Detect which cell encompasses the target text, then output its [X, Y] center coordinate. 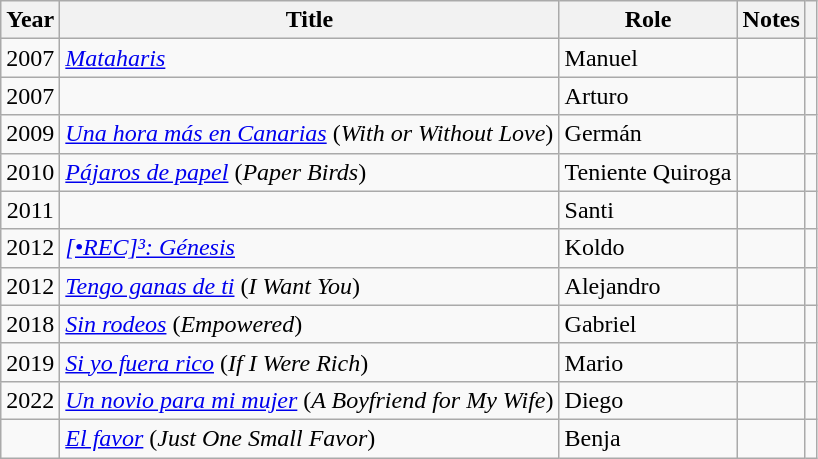
Year [30, 20]
Santi [648, 210]
2011 [30, 210]
Manuel [648, 58]
2019 [30, 362]
Mataharis [310, 58]
Benja [648, 438]
Diego [648, 400]
[•REC]³: Génesis [310, 248]
2018 [30, 324]
Pájaros de papel (Paper Birds) [310, 172]
Koldo [648, 248]
Mario [648, 362]
Gabriel [648, 324]
El favor (Just One Small Favor) [310, 438]
2010 [30, 172]
Sin rodeos (Empowered) [310, 324]
Una hora más en Canarias (With or Without Love) [310, 134]
Alejandro [648, 286]
2009 [30, 134]
2022 [30, 400]
Tengo ganas de ti (I Want You) [310, 286]
Role [648, 20]
Notes [771, 20]
Title [310, 20]
Germán [648, 134]
Arturo [648, 96]
Teniente Quiroga [648, 172]
Si yo fuera rico (If I Were Rich) [310, 362]
Un novio para mi mujer (A Boyfriend for My Wife) [310, 400]
